Determine the (x, y) coordinate at the center of the cell enclosing the given text.  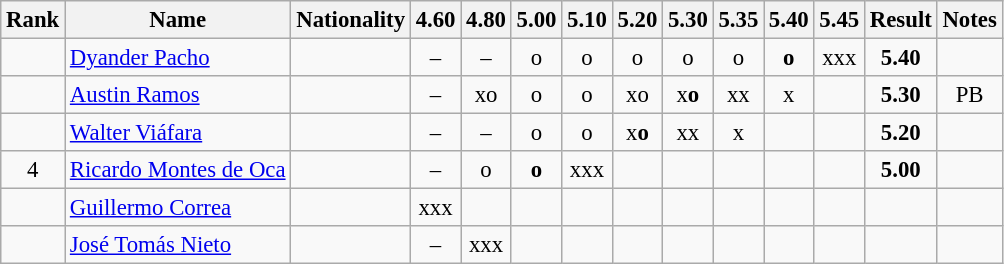
Austin Ramos (178, 95)
Nationality (350, 20)
Dyander Pacho (178, 58)
Rank (33, 20)
Walter Viáfara (178, 133)
PB (970, 95)
4.60 (435, 20)
Name (178, 20)
5.10 (587, 20)
5.35 (738, 20)
5.45 (839, 20)
4.80 (486, 20)
Guillermo Correa (178, 208)
4 (33, 170)
Ricardo Montes de Oca (178, 170)
Notes (970, 20)
Result (900, 20)
José Tomás Nieto (178, 245)
